Return [x, y] of the center of cell containing provided text 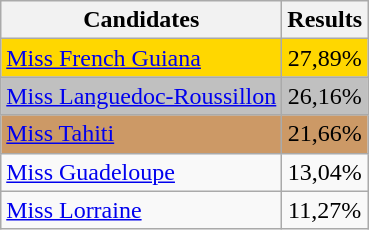
11,27% [325, 210]
Miss French Guiana [142, 58]
13,04% [325, 172]
Miss Languedoc-Roussillon [142, 96]
Miss Tahiti [142, 134]
Miss Lorraine [142, 210]
Candidates [142, 20]
21,66% [325, 134]
Results [325, 20]
26,16% [325, 96]
Miss Guadeloupe [142, 172]
27,89% [325, 58]
